Extract the [x, y] coordinate from the center of the cell holding the provided text.  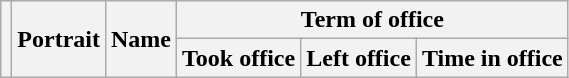
Term of office [373, 20]
Portrait [59, 39]
Took office [239, 58]
Time in office [492, 58]
Name [140, 39]
Left office [359, 58]
